Pinpoint the cell where the given text exists, returning its [x, y] midpoint coordinate. 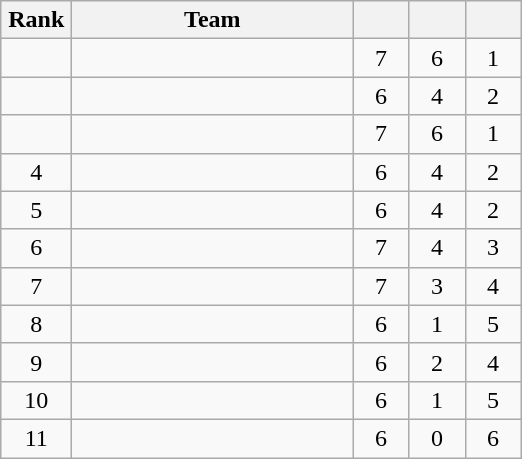
8 [36, 324]
Rank [36, 20]
Team [212, 20]
0 [437, 438]
10 [36, 400]
9 [36, 362]
11 [36, 438]
